Return (X, Y) of the center of cell containing provided text 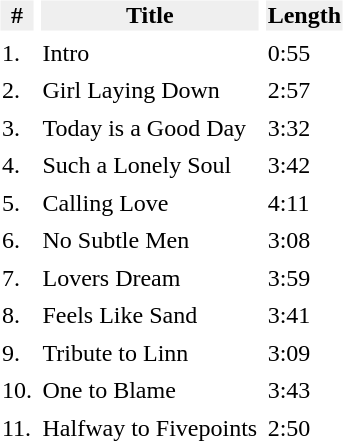
3:32 (304, 128)
1. (16, 53)
Today is a Good Day (150, 128)
# (16, 15)
3. (16, 128)
6. (16, 241)
Title (150, 15)
Girl Laying Down (150, 91)
Intro (150, 53)
3:42 (304, 165)
Lovers Dream (150, 278)
3:08 (304, 241)
3:41 (304, 315)
4. (16, 165)
8. (16, 315)
9. (16, 353)
Such a Lonely Soul (150, 165)
Tribute to Linn (150, 353)
3:59 (304, 278)
Feels Like Sand (150, 315)
3:43 (304, 391)
One to Blame (150, 391)
5. (16, 203)
2:57 (304, 91)
Calling Love (150, 203)
3:09 (304, 353)
2. (16, 91)
10. (16, 391)
Length (304, 15)
4:11 (304, 203)
0:55 (304, 53)
7. (16, 278)
No Subtle Men (150, 241)
